Provide the (X, Y) coordinate of the cell's center where the given text is located.  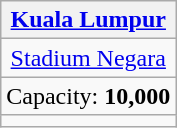
Capacity: 10,000 (88, 96)
Kuala Lumpur (88, 20)
Stadium Negara (88, 58)
